Locate the cell with the specified text and output its (x, y) center coordinate. 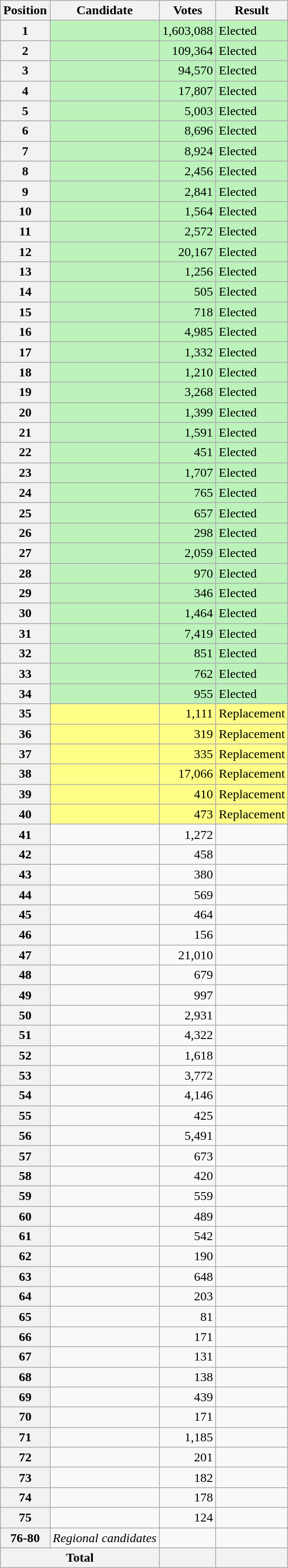
58 (25, 1176)
569 (188, 895)
673 (188, 1156)
Candidate (104, 11)
1,564 (188, 211)
Regional candidates (104, 1538)
51 (25, 1035)
16 (25, 332)
5,491 (188, 1136)
648 (188, 1277)
43 (25, 874)
762 (188, 674)
190 (188, 1257)
55 (25, 1116)
69 (25, 1397)
30 (25, 613)
42 (25, 854)
32 (25, 654)
1,210 (188, 372)
7 (25, 151)
76-80 (25, 1538)
50 (25, 1015)
2 (25, 51)
57 (25, 1156)
425 (188, 1116)
473 (188, 814)
1,399 (188, 412)
542 (188, 1236)
45 (25, 915)
178 (188, 1497)
109,364 (188, 51)
17,807 (188, 91)
458 (188, 854)
53 (25, 1075)
22 (25, 452)
1,111 (188, 714)
52 (25, 1055)
201 (188, 1457)
4,146 (188, 1095)
2,456 (188, 171)
17 (25, 352)
65 (25, 1317)
Votes (188, 11)
955 (188, 694)
464 (188, 915)
11 (25, 231)
62 (25, 1257)
8 (25, 171)
15 (25, 312)
1,603,088 (188, 31)
20 (25, 412)
47 (25, 955)
70 (25, 1417)
40 (25, 814)
19 (25, 392)
27 (25, 553)
1,464 (188, 613)
54 (25, 1095)
439 (188, 1397)
38 (25, 774)
3 (25, 71)
420 (188, 1176)
35 (25, 714)
1,185 (188, 1437)
138 (188, 1377)
1,707 (188, 473)
2,572 (188, 231)
29 (25, 593)
24 (25, 493)
8,924 (188, 151)
37 (25, 754)
8,696 (188, 131)
335 (188, 754)
970 (188, 573)
319 (188, 734)
10 (25, 211)
12 (25, 252)
997 (188, 995)
182 (188, 1477)
9 (25, 191)
2,059 (188, 553)
17,066 (188, 774)
124 (188, 1517)
48 (25, 975)
1 (25, 31)
34 (25, 694)
73 (25, 1477)
489 (188, 1216)
Total (80, 1558)
75 (25, 1517)
23 (25, 473)
156 (188, 935)
44 (25, 895)
60 (25, 1216)
36 (25, 734)
1,272 (188, 834)
346 (188, 593)
505 (188, 292)
4,985 (188, 332)
31 (25, 634)
718 (188, 312)
41 (25, 834)
39 (25, 794)
74 (25, 1497)
56 (25, 1136)
25 (25, 513)
765 (188, 493)
59 (25, 1196)
1,256 (188, 272)
14 (25, 292)
4,322 (188, 1035)
410 (188, 794)
5,003 (188, 111)
21 (25, 432)
679 (188, 975)
6 (25, 131)
4 (25, 91)
298 (188, 533)
68 (25, 1377)
7,419 (188, 634)
63 (25, 1277)
Result (252, 11)
559 (188, 1196)
94,570 (188, 71)
380 (188, 874)
1,332 (188, 352)
3,772 (188, 1075)
5 (25, 111)
18 (25, 372)
2,841 (188, 191)
46 (25, 935)
26 (25, 533)
1,618 (188, 1055)
657 (188, 513)
28 (25, 573)
67 (25, 1357)
81 (188, 1317)
1,591 (188, 432)
64 (25, 1297)
49 (25, 995)
21,010 (188, 955)
13 (25, 272)
851 (188, 654)
66 (25, 1337)
451 (188, 452)
Position (25, 11)
131 (188, 1357)
71 (25, 1437)
33 (25, 674)
2,931 (188, 1015)
203 (188, 1297)
3,268 (188, 392)
72 (25, 1457)
20,167 (188, 252)
61 (25, 1236)
